Identify which cell holds the provided text, then report its (X, Y) central coordinate. 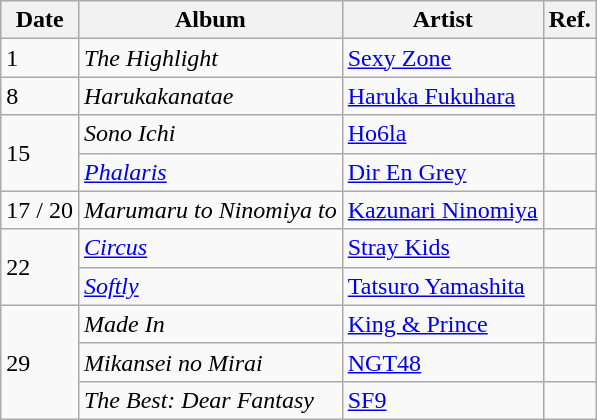
Circus (210, 248)
Mikansei no Mirai (210, 362)
NGT48 (442, 362)
Ref. (570, 20)
22 (40, 267)
Phalaris (210, 172)
8 (40, 96)
Marumaru to Ninomiya to (210, 210)
Sono Ichi (210, 134)
Stray Kids (442, 248)
Dir En Grey (442, 172)
Tatsuro Yamashita (442, 286)
SF9 (442, 400)
Made In (210, 324)
Sexy Zone (442, 58)
Kazunari Ninomiya (442, 210)
King & Prince (442, 324)
Softly (210, 286)
15 (40, 153)
17 / 20 (40, 210)
Album (210, 20)
The Highlight (210, 58)
Artist (442, 20)
Harukakanatae (210, 96)
1 (40, 58)
29 (40, 362)
Haruka Fukuhara (442, 96)
Date (40, 20)
The Best: Dear Fantasy (210, 400)
Ho6la (442, 134)
